Find where the given text appears and provide that cell's center as [x, y] coordinate. 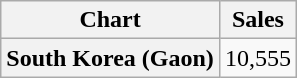
Chart [110, 20]
10,555 [258, 58]
Sales [258, 20]
South Korea (Gaon) [110, 58]
